Locate the cell with the specified text and output its (x, y) center coordinate. 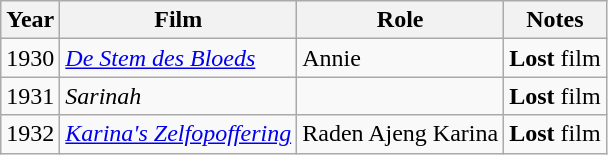
1932 (30, 134)
Role (400, 20)
1930 (30, 58)
Year (30, 20)
Sarinah (178, 96)
Raden Ajeng Karina (400, 134)
Notes (555, 20)
Annie (400, 58)
Karina's Zelfopoffering (178, 134)
Film (178, 20)
De Stem des Bloeds (178, 58)
1931 (30, 96)
